Determine the [x, y] coordinate at the center of the cell enclosing the given text.  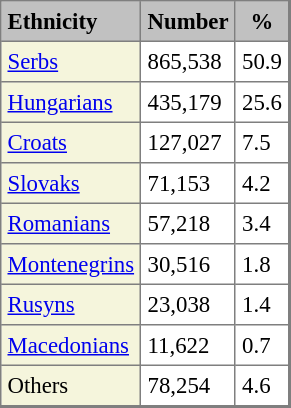
Ethnicity [71, 21]
3.4 [262, 223]
25.6 [262, 102]
Serbs [71, 61]
Montenegrins [71, 264]
865,538 [188, 61]
Others [71, 386]
Croats [71, 142]
4.2 [262, 183]
435,179 [188, 102]
Macedonians [71, 345]
Number [188, 21]
78,254 [188, 386]
1.8 [262, 264]
0.7 [262, 345]
127,027 [188, 142]
Hungarians [71, 102]
% [262, 21]
71,153 [188, 183]
23,038 [188, 304]
Romanians [71, 223]
4.6 [262, 386]
Slovaks [71, 183]
1.4 [262, 304]
57,218 [188, 223]
50.9 [262, 61]
Rusyns [71, 304]
7.5 [262, 142]
30,516 [188, 264]
11,622 [188, 345]
